Return the [x, y] coordinate for the center point of the cell that contains the specified text.  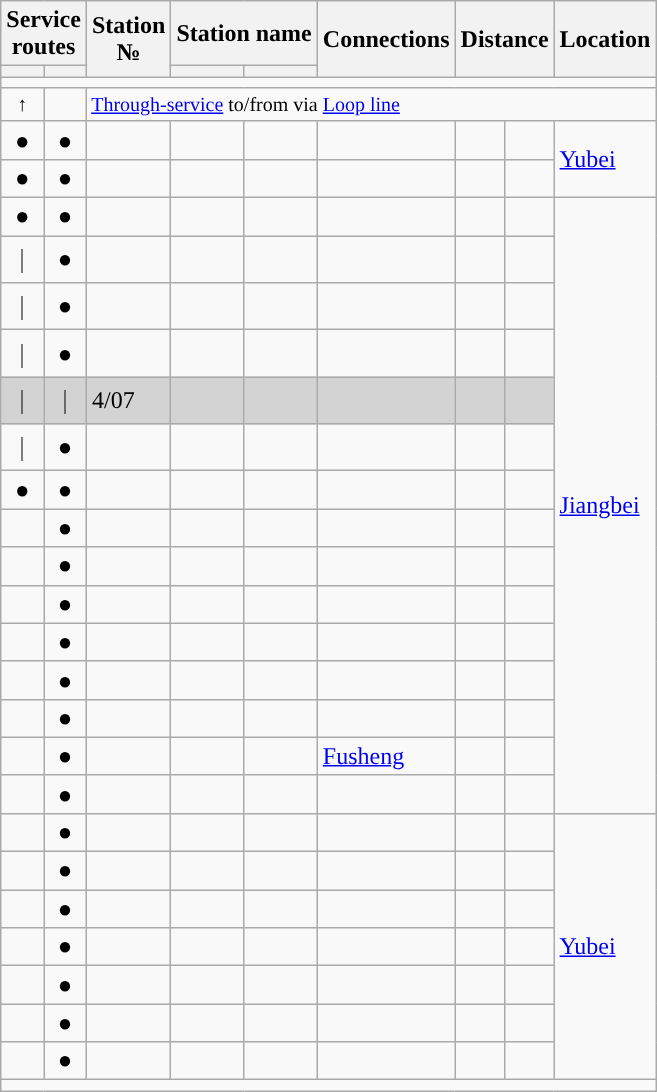
↑ [22, 104]
Station№ [128, 39]
Jiangbei [605, 506]
Location [605, 39]
Distance [504, 39]
4/07 [128, 400]
Station name [244, 34]
Connections [386, 39]
Serviceroutes [44, 34]
Fusheng [386, 756]
Through-service to/from via Loop line [370, 104]
